Determine the [X, Y] coordinate at the center of the cell enclosing the given text.  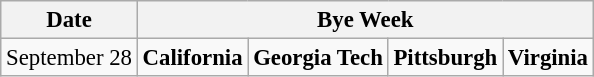
Pittsburgh [445, 58]
California [192, 58]
Bye Week [365, 20]
September 28 [69, 58]
Virginia [548, 58]
Georgia Tech [318, 58]
Date [69, 20]
